Provide the [X, Y] coordinate of the cell's center where the given text is located.  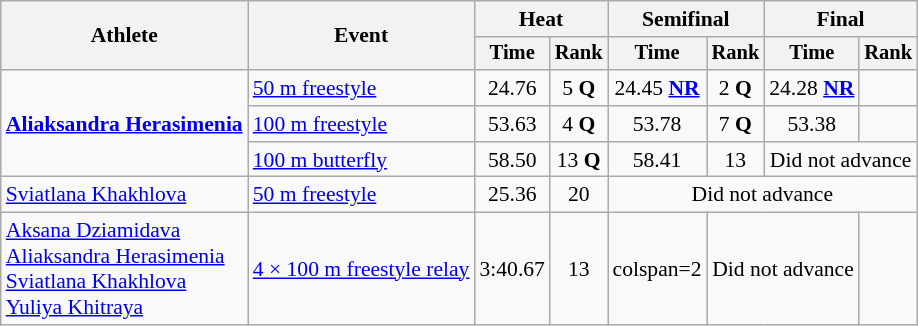
Event [362, 36]
Athlete [124, 36]
4 × 100 m freestyle relay [362, 269]
Final [840, 19]
Heat [540, 19]
53.38 [812, 124]
Semifinal [686, 19]
24.45 NR [658, 88]
7 Q [736, 124]
58.50 [512, 160]
25.36 [512, 195]
colspan=2 [658, 269]
20 [579, 195]
58.41 [658, 160]
53.63 [512, 124]
2 Q [736, 88]
4 Q [579, 124]
3:40.67 [512, 269]
24.28 NR [812, 88]
Aliaksandra Herasimenia [124, 124]
13 Q [579, 160]
Aksana DziamidavaAliaksandra HerasimeniaSviatlana KhakhlovaYuliya Khitraya [124, 269]
Sviatlana Khakhlova [124, 195]
100 m butterfly [362, 160]
53.78 [658, 124]
24.76 [512, 88]
5 Q [579, 88]
100 m freestyle [362, 124]
